Capture the cell that displays the provided text and extract its (X, Y) central coordinate. 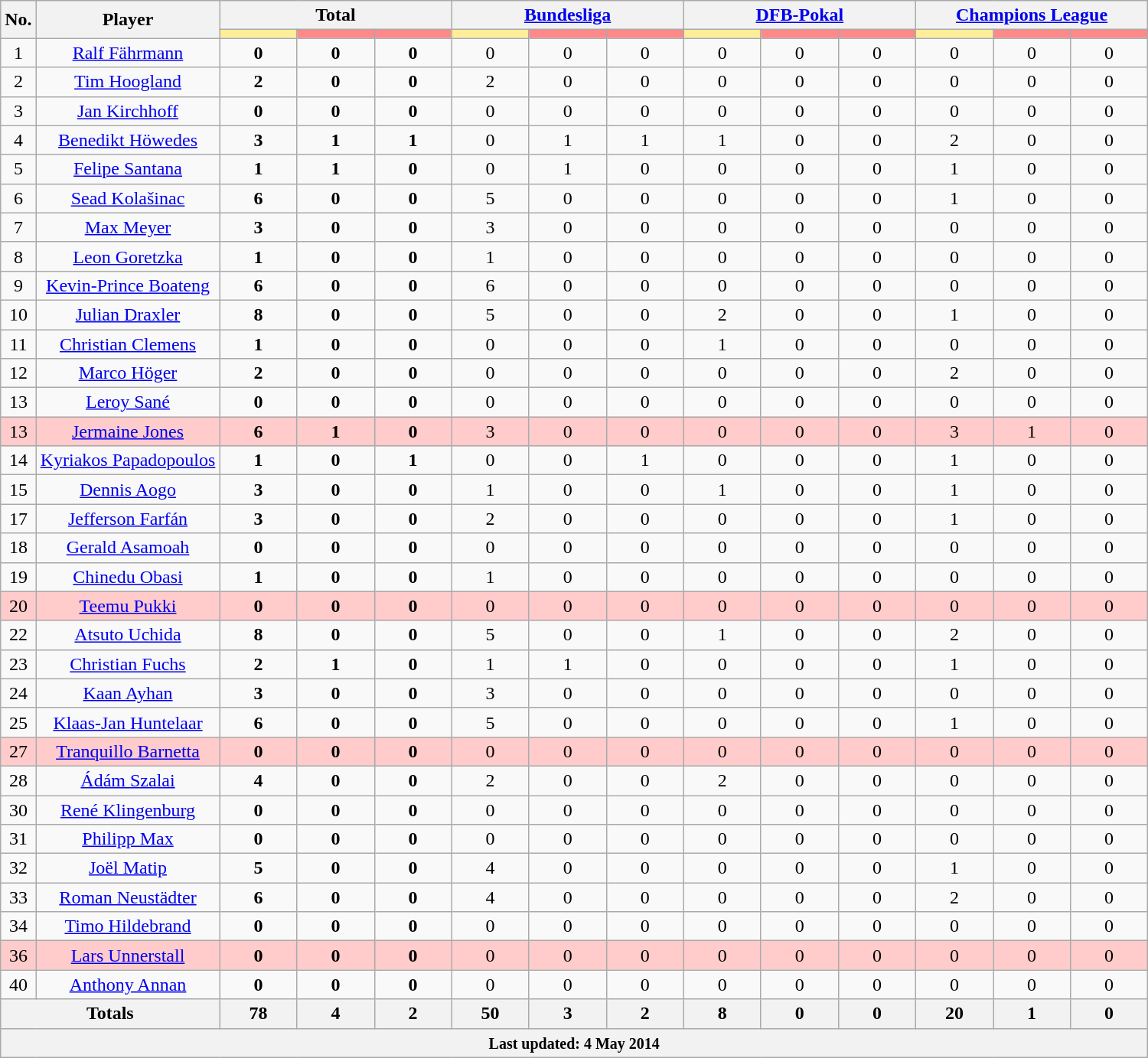
Marco Höger (128, 373)
Jefferson Farfán (128, 519)
36 (18, 955)
Teemu Pukki (128, 606)
28 (18, 780)
René Klingenburg (128, 810)
11 (18, 343)
33 (18, 897)
Kevin-Prince Boateng (128, 285)
40 (18, 985)
Sead Kolašinac (128, 198)
31 (18, 839)
9 (18, 285)
Tim Hoogland (128, 82)
Anthony Annan (128, 985)
24 (18, 693)
Christian Fuchs (128, 664)
Player (128, 20)
Philipp Max (128, 839)
Christian Clemens (128, 343)
32 (18, 868)
DFB-Pokal (799, 15)
Bundesliga (568, 15)
Julian Draxler (128, 314)
Last updated: 4 May 2014 (574, 1043)
Leroy Sané (128, 402)
Tranquillo Barnetta (128, 751)
27 (18, 751)
34 (18, 926)
Champions League (1032, 15)
19 (18, 577)
Max Meyer (128, 227)
Jan Kirchhoff (128, 111)
Roman Neustädter (128, 897)
Klaas-Jan Huntelaar (128, 722)
Atsuto Uchida (128, 635)
Jermaine Jones (128, 431)
Ádám Szalai (128, 780)
Ralf Fährmann (128, 53)
Benedikt Höwedes (128, 140)
50 (490, 1014)
12 (18, 373)
Felipe Santana (128, 169)
23 (18, 664)
78 (259, 1014)
14 (18, 461)
25 (18, 722)
No. (18, 20)
18 (18, 548)
Totals (110, 1014)
Kyriakos Papadopoulos (128, 461)
Joël Matip (128, 868)
17 (18, 519)
7 (18, 227)
Total (335, 15)
Gerald Asamoah (128, 548)
Lars Unnerstall (128, 955)
Timo Hildebrand (128, 926)
Chinedu Obasi (128, 577)
Dennis Aogo (128, 490)
10 (18, 314)
Leon Goretzka (128, 256)
Kaan Ayhan (128, 693)
30 (18, 810)
15 (18, 490)
22 (18, 635)
